Identify which cell holds the provided text, then report its (x, y) central coordinate. 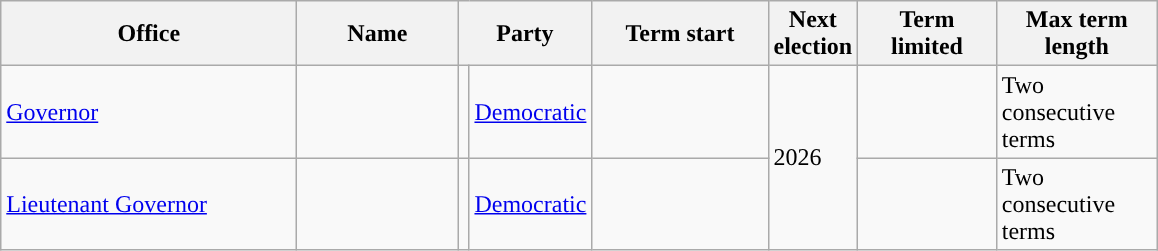
Next election (813, 34)
Term limited (928, 34)
Governor (149, 112)
Lieutenant Governor (149, 204)
Party (525, 34)
Name (378, 34)
Max term length (1076, 34)
Term start (680, 34)
2026 (813, 158)
Office (149, 34)
